From the cell containing the given text, extract its center point as (x, y) coordinate. 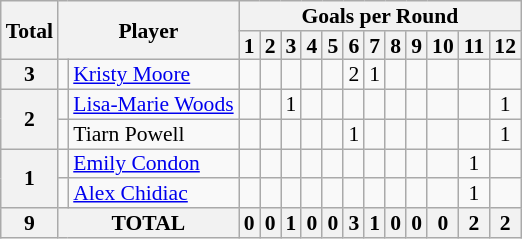
4 (312, 46)
11 (474, 46)
Goals per Round (380, 16)
Lisa-Marie Woods (153, 105)
Alex Chidiac (153, 193)
Total (30, 30)
Player (148, 30)
Kristy Moore (153, 75)
6 (354, 46)
TOTAL (148, 223)
7 (374, 46)
12 (505, 46)
Tiarn Powell (153, 134)
10 (443, 46)
5 (332, 46)
Emily Condon (153, 164)
8 (396, 46)
